Return [X, Y] of the center of cell containing provided text 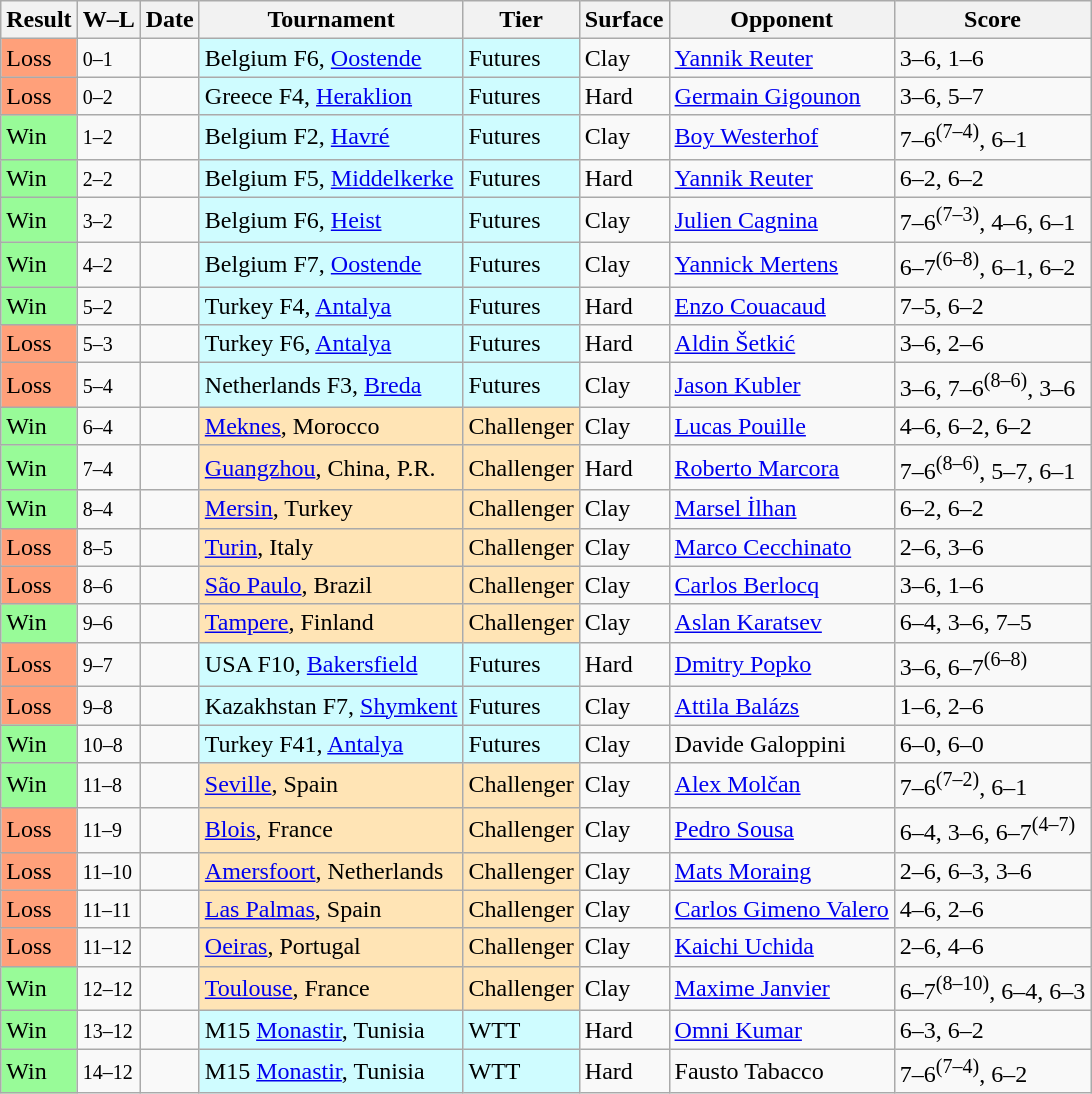
São Paulo, Brazil [331, 585]
Carlos Gimeno Valero [782, 909]
Marsel İlhan [782, 509]
9–6 [108, 623]
Guangzhou, China, P.R. [331, 468]
8–5 [108, 547]
11–10 [108, 871]
8–6 [108, 585]
Mersin, Turkey [331, 509]
Mats Moraing [782, 871]
Yannick Mertens [782, 264]
Greece F4, Heraklion [331, 96]
1–2 [108, 138]
1–6, 2–6 [992, 706]
USA F10, Bakersfield [331, 664]
11–11 [108, 909]
7–6(7–4), 6–2 [992, 1072]
Oeiras, Portugal [331, 947]
Seville, Spain [331, 786]
11–12 [108, 947]
11–8 [108, 786]
Score [992, 20]
Belgium F7, Oostende [331, 264]
Roberto Marcora [782, 468]
Maxime Janvier [782, 988]
7–6(7–3), 4–6, 6–1 [992, 220]
Opponent [782, 20]
12–12 [108, 988]
Lucas Pouille [782, 426]
Fausto Tabacco [782, 1072]
Netherlands F3, Breda [331, 386]
Kaichi Uchida [782, 947]
6–4, 3–6, 7–5 [992, 623]
14–12 [108, 1072]
Surface [624, 20]
0–1 [108, 58]
Attila Balázs [782, 706]
4–6, 6–2, 6–2 [992, 426]
3–6, 2–6 [992, 344]
Belgium F6, Oostende [331, 58]
Aldin Šetkić [782, 344]
Turkey F6, Antalya [331, 344]
Turin, Italy [331, 547]
Date [170, 20]
7–6(8–6), 5–7, 6–1 [992, 468]
Davide Galoppini [782, 744]
Tournament [331, 20]
Carlos Berlocq [782, 585]
6–0, 6–0 [992, 744]
Boy Westerhof [782, 138]
5–4 [108, 386]
3–6, 6–7(6–8) [992, 664]
0–2 [108, 96]
6–4, 3–6, 6–7(4–7) [992, 830]
Julien Cagnina [782, 220]
Enzo Couacaud [782, 306]
5–2 [108, 306]
Result [39, 20]
Blois, France [331, 830]
2–6, 4–6 [992, 947]
Toulouse, France [331, 988]
Jason Kubler [782, 386]
9–8 [108, 706]
Aslan Karatsev [782, 623]
2–6, 6–3, 3–6 [992, 871]
7–6(7–2), 6–1 [992, 786]
Dmitry Popko [782, 664]
7–5, 6–2 [992, 306]
Belgium F5, Middelkerke [331, 178]
Kazakhstan F7, Shymkent [331, 706]
Belgium F2, Havré [331, 138]
Alex Molčan [782, 786]
3–6, 5–7 [992, 96]
3–6, 7–6(8–6), 3–6 [992, 386]
Germain Gigounon [782, 96]
Tier [521, 20]
6–4 [108, 426]
8–4 [108, 509]
3–2 [108, 220]
6–7(6–8), 6–1, 6–2 [992, 264]
Pedro Sousa [782, 830]
Belgium F6, Heist [331, 220]
9–7 [108, 664]
11–9 [108, 830]
13–12 [108, 1030]
Las Palmas, Spain [331, 909]
4–2 [108, 264]
7–4 [108, 468]
4–6, 2–6 [992, 909]
7–6(7–4), 6–1 [992, 138]
Turkey F41, Antalya [331, 744]
Amersfoort, Netherlands [331, 871]
6–3, 6–2 [992, 1030]
6–7(8–10), 6–4, 6–3 [992, 988]
Turkey F4, Antalya [331, 306]
10–8 [108, 744]
W–L [108, 20]
Meknes, Morocco [331, 426]
Tampere, Finland [331, 623]
5–3 [108, 344]
2–6, 3–6 [992, 547]
Omni Kumar [782, 1030]
Marco Cecchinato [782, 547]
2–2 [108, 178]
